Detect which cell encompasses the target text, then output its (x, y) center coordinate. 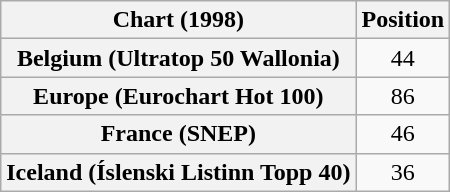
Chart (1998) (178, 20)
France (SNEP) (178, 134)
Europe (Eurochart Hot 100) (178, 96)
36 (403, 172)
Iceland (Íslenski Listinn Topp 40) (178, 172)
46 (403, 134)
Position (403, 20)
Belgium (Ultratop 50 Wallonia) (178, 58)
44 (403, 58)
86 (403, 96)
